Pinpoint the cell where the given text exists, returning its (X, Y) midpoint coordinate. 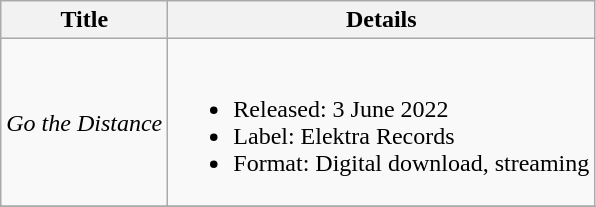
Go the Distance (84, 122)
Title (84, 20)
Details (382, 20)
Released: 3 June 2022Label: Elektra RecordsFormat: Digital download, streaming (382, 122)
